Determine the [x, y] coordinate at the center of the cell enclosing the given text.  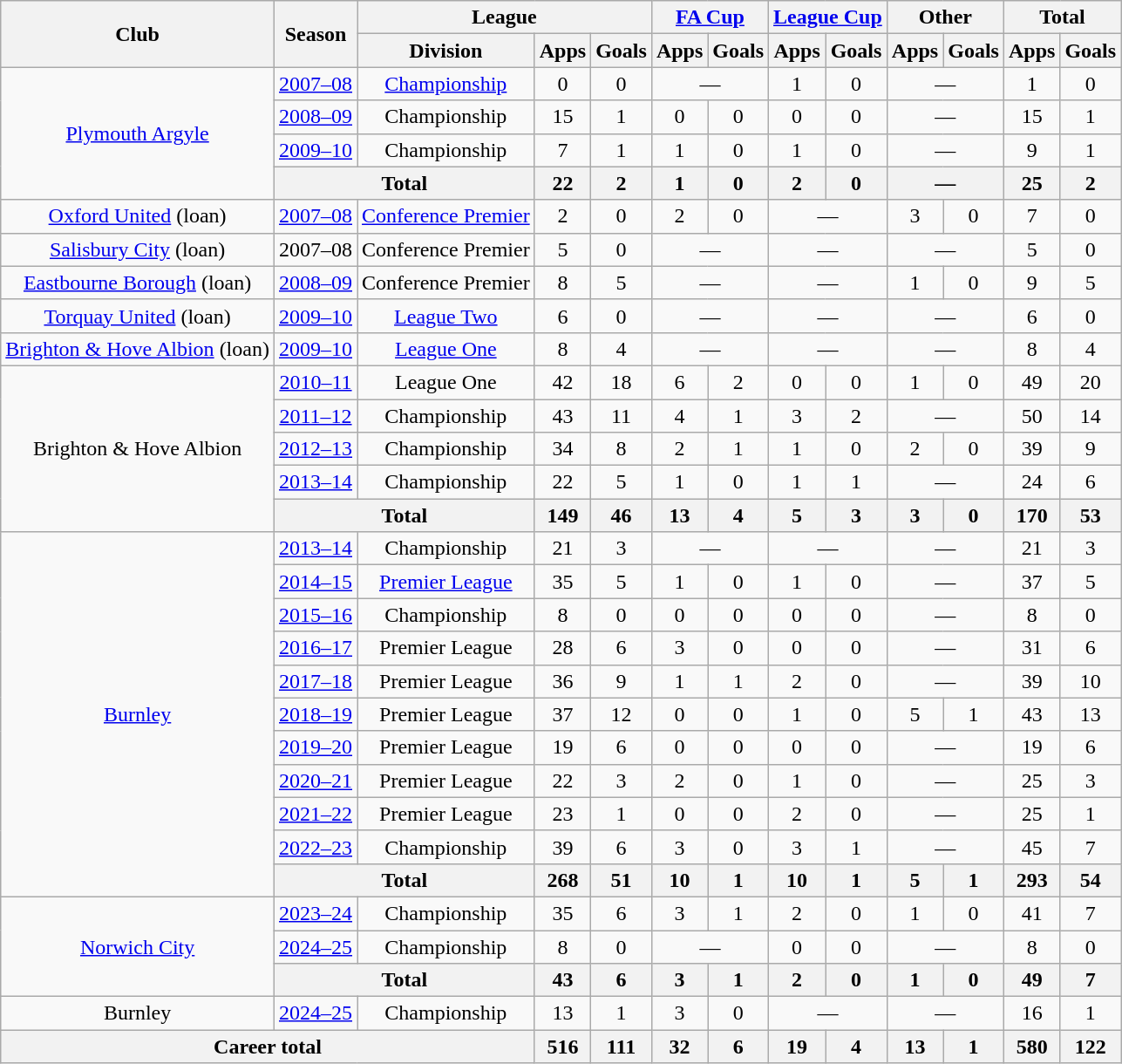
Torquay United (loan) [138, 316]
45 [1031, 847]
51 [622, 880]
32 [679, 1047]
Salisbury City (loan) [138, 249]
2011–12 [316, 416]
Club [138, 34]
2015–16 [316, 615]
2020–21 [316, 781]
Other [945, 17]
League Cup [828, 17]
53 [1091, 515]
11 [622, 416]
23 [562, 814]
Oxford United (loan) [138, 216]
2016–17 [316, 648]
122 [1091, 1047]
293 [1031, 880]
14 [1091, 416]
111 [622, 1047]
2022–23 [316, 847]
516 [562, 1047]
Eastbourne Borough (loan) [138, 283]
2023–24 [316, 913]
2018–19 [316, 714]
54 [1091, 880]
28 [562, 648]
Season [316, 34]
36 [562, 681]
Norwich City [138, 946]
2017–18 [316, 681]
2010–11 [316, 382]
268 [562, 880]
2012–13 [316, 449]
Brighton & Hove Albion [138, 448]
Career total [268, 1047]
2014–15 [316, 582]
Plymouth Argyle [138, 133]
31 [1031, 648]
Brighton & Hove Albion (loan) [138, 349]
2019–20 [316, 747]
20 [1091, 382]
580 [1031, 1047]
12 [622, 714]
2021–22 [316, 814]
FA Cup [710, 17]
41 [1031, 913]
League Two [446, 316]
16 [1031, 1013]
50 [1031, 416]
46 [622, 515]
18 [622, 382]
170 [1031, 515]
34 [562, 449]
League [505, 17]
149 [562, 515]
24 [1031, 482]
42 [562, 382]
Division [446, 51]
